Scan for the cell matching the given text and deliver its [X, Y] coordinate at center. 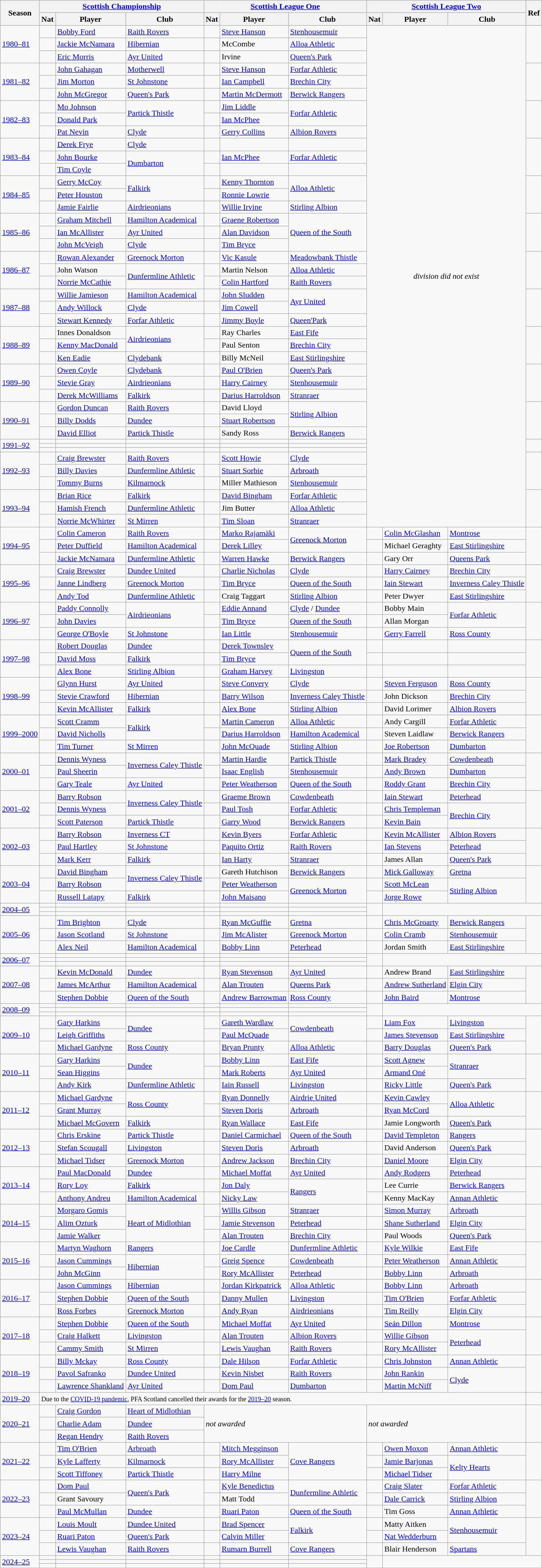
Charlie Adam [90, 1424]
Kevin Byers [254, 834]
Barry Douglas [415, 1047]
2001–02 [20, 809]
Craig Taggart [254, 596]
Irvine [254, 57]
2005–06 [20, 934]
Paul Sheerin [90, 772]
Kyle Benedictus [254, 1486]
Paul O'Brien [254, 370]
Kenny Thornton [254, 182]
Clyde / Dundee [327, 609]
Billy Davies [90, 470]
Tim Brighton [90, 922]
John Dickson [415, 696]
Jim McAlister [254, 934]
Steven Ferguson [415, 684]
Greig Spence [254, 1261]
David Moss [90, 659]
Kyle Wilkie [415, 1248]
Stuart Robertson [254, 420]
Mark Bradey [415, 759]
Morgaro Gomis [90, 1211]
Owen Moxon [415, 1449]
1997–98 [20, 659]
Ryan Stevenson [254, 972]
Ryan McGuffie [254, 922]
Allan Morgan [415, 621]
2023–24 [20, 1536]
2000–01 [20, 771]
Stevie Gray [90, 383]
Tim Turner [90, 746]
Iain Russell [254, 1085]
Kevin Cawley [415, 1098]
Roddy Grant [415, 784]
Matt Todd [254, 1499]
Gerry Farrell [415, 634]
Tim Goss [415, 1511]
Mo Johnson [90, 107]
Norrie McCathie [90, 282]
Jordan Kirkpatrick [254, 1286]
2006–07 [20, 960]
Martin McDermott [254, 94]
Derek Townsley [254, 646]
Paul MacDonald [90, 1173]
Scott McLean [415, 884]
Anthony Andreu [90, 1198]
Charlie Nicholas [254, 571]
Marko Rajamäki [254, 533]
Paul Woods [415, 1236]
Grant Savoury [90, 1499]
1982–83 [20, 119]
1999–2000 [20, 734]
Andrew Barrowman [254, 997]
Glynn Hurst [90, 684]
Martyn Waghorn [90, 1248]
Gary Orr [415, 558]
Shane Sutherland [415, 1223]
2004–05 [20, 909]
Gordon Duncan [90, 408]
Michael Geraghty [415, 546]
Russell Latapy [90, 897]
Bobby Main [415, 609]
1994–95 [20, 546]
Colin McGlashan [415, 533]
Vic Kasule [254, 257]
Armand Oné [415, 1072]
2021–22 [20, 1461]
Mark Roberts [254, 1072]
Daniel Moore [415, 1160]
2012–13 [20, 1148]
Jamie Barjonas [415, 1461]
Paul McQuade [254, 1035]
Craig Halkett [90, 1336]
Hamish French [90, 508]
Ryan McCord [415, 1110]
Isaac English [254, 772]
Graene Robertson [254, 220]
Scott Paterson [90, 822]
Bobby Ford [90, 32]
Meadowbank Thistle [327, 257]
Warren Hawke [254, 558]
Pavol Safranko [90, 1374]
Joe Robertson [415, 746]
Andy Ryan [254, 1311]
Garry Wood [254, 822]
Martin Hardie [254, 759]
Paddy Connolly [90, 609]
1984–85 [20, 195]
Colin Cramb [415, 934]
John Bourke [90, 157]
1990–91 [20, 420]
James McArthur [90, 985]
2008–09 [20, 1010]
Mick Galloway [415, 872]
Michael McGovern [90, 1123]
2018–19 [20, 1374]
Grant Murray [90, 1110]
John Davies [90, 621]
Jorge Rowe [415, 897]
Ross Forbes [90, 1311]
Martin Nelson [254, 270]
David Nicholls [90, 734]
Jimmy Boyle [254, 320]
Brad Spencer [254, 1524]
David Templeton [415, 1135]
Rowan Alexander [90, 257]
Scottish Championship [122, 7]
1993–94 [20, 508]
Ronnie Lowrie [254, 195]
Kenny MacKay [415, 1198]
Ryan Donnelly [254, 1098]
Simon Murray [415, 1211]
David Lorimer [415, 709]
Norrie McWhirter [90, 521]
Scott Cramm [90, 721]
Andy Brown [415, 772]
Pat Nevin [90, 132]
John McGregor [90, 94]
Scott Howie [254, 458]
Harry Milne [254, 1474]
Jamie Stevenson [254, 1223]
John McGinn [90, 1273]
Sandy Ross [254, 433]
division did not exist [446, 276]
Louis Moult [90, 1524]
Jim Morton [90, 82]
Barry Wilson [254, 696]
1983–84 [20, 157]
Innes Donaldson [90, 332]
Season [20, 13]
Andrew Brand [415, 972]
Brian Rice [90, 496]
Kelty Hearts [487, 1468]
Peter Duffield [90, 546]
Gerry Collins [254, 132]
2007–08 [20, 985]
Kevin McDonald [90, 972]
Paul Tosh [254, 809]
John Rankin [415, 1374]
Nat Wedderburn [415, 1536]
Seán Dillon [415, 1323]
Andy Tod [90, 596]
1995–96 [20, 584]
Andy Rodgers [415, 1173]
Jamie Longworth [415, 1123]
Rumarn Burrell [254, 1549]
Mark Kerr [90, 859]
Daniel Carmichael [254, 1135]
Kyle Lafferty [90, 1461]
Graham Harvey [254, 671]
Steven Laidlaw [415, 734]
Scottish League Two [446, 7]
1985–86 [20, 232]
2015–16 [20, 1261]
1980–81 [20, 44]
Kenny MacDonald [90, 345]
Ian McAllister [90, 232]
Rory Loy [90, 1185]
2016–17 [20, 1298]
James Allan [415, 859]
Chris Templeman [415, 809]
Ian Campbell [254, 82]
Graeme Brown [254, 797]
Gary Teale [90, 784]
Colin Hartford [254, 282]
Gareth Wardlaw [254, 1022]
David Anderson [415, 1148]
1989–90 [20, 383]
Alim Ozturk [90, 1223]
John Baird [415, 997]
Jason Scotland [90, 934]
Ken Eadie [90, 357]
Scott Agnew [415, 1060]
Ref [534, 13]
1986–87 [20, 270]
Craig Slater [415, 1486]
Joe Cardle [254, 1248]
1981–82 [20, 82]
Alan Davidson [254, 232]
Billy Dodds [90, 420]
David Lloyd [254, 408]
Ryan Wallace [254, 1123]
2003–04 [20, 884]
Blair Henderson [415, 1549]
1991–92 [20, 445]
Ricky Little [415, 1085]
Martin McNiff [415, 1386]
2002–03 [20, 847]
Dale Hilson [254, 1361]
Janne Lindberg [90, 584]
Motherwell [165, 69]
Alex Neil [90, 947]
Willie Gibson [415, 1336]
Chris Erskine [90, 1135]
Derek Frye [90, 144]
2024–25 [20, 1561]
Billy Mckay [90, 1361]
Jim Liddle [254, 107]
Owen Coyle [90, 370]
2009–10 [20, 1035]
Stevie Crawford [90, 696]
Andrew Sutherland [415, 985]
Queen'Park [327, 320]
2017–18 [20, 1336]
Sean Higgins [90, 1072]
Tim Coyle [90, 170]
Lawrence Shankland [90, 1386]
McCombe [254, 44]
Bryan Prunty [254, 1047]
Eddie Annand [254, 609]
Ian Little [254, 634]
Stewart Kennedy [90, 320]
Kevin Bain [415, 822]
Cammy Smith [90, 1348]
Kevin Nisbet [254, 1374]
Billy McNeil [254, 357]
Chris Johnston [415, 1361]
Steve Convery [254, 684]
James Stevenson [415, 1035]
2011–12 [20, 1110]
Leigh Griffiths [90, 1035]
Paul Hartley [90, 847]
Ian Harty [254, 859]
Andrew Jackson [254, 1160]
2019–20 [20, 1399]
Jim Cowell [254, 307]
Calvin Miller [254, 1536]
Donald Park [90, 119]
John McVeigh [90, 245]
Stuart Sorbie [254, 470]
1996–97 [20, 621]
1992–93 [20, 470]
2020–21 [20, 1424]
Tim Sloan [254, 521]
1998–99 [20, 696]
John Maisano [254, 897]
Lee Currie [415, 1185]
Paul McMullan [90, 1511]
Tommy Burns [90, 483]
Nicky Law [254, 1198]
Miller Mathieson [254, 483]
Gareth Hutchison [254, 872]
Ian Stevens [415, 847]
Airdrie United [327, 1098]
Andy Cargill [415, 721]
Eric Morris [90, 57]
2013–14 [20, 1185]
Ray Charles [254, 332]
John McQuade [254, 746]
Robert Douglas [90, 646]
David Elliot [90, 433]
Jamie Fairlie [90, 207]
Derek Lilley [254, 546]
Peter Houston [90, 195]
Liam Fox [415, 1022]
Dale Carrick [415, 1499]
Regan Hendry [90, 1436]
Mitch Megginson [254, 1449]
John Watson [90, 270]
Colin Cameron [90, 533]
Matty Aitken [415, 1524]
Jim Butter [254, 508]
Stefan Scougall [90, 1148]
Graham Mitchell [90, 220]
Due to the COVID-19 pandemic, PFA Scotland cancelled their awards for the 2019–20 season. [283, 1399]
Jon Daly [254, 1185]
Derek McWilliams [90, 395]
2022–23 [20, 1499]
Peter Dwyer [415, 596]
John Sludden [254, 295]
John Gahagan [90, 69]
Paul Senton [254, 345]
Scott Tiffoney [90, 1474]
George O'Boyle [90, 634]
Willis Gibson [254, 1211]
Craig Gordon [90, 1411]
2014–15 [20, 1223]
Willie Jamieson [90, 295]
Spartans [487, 1549]
1988–89 [20, 345]
Scottish League One [285, 7]
Inverness CT [165, 834]
Andy Kirk [90, 1085]
Willie Irvine [254, 207]
Paquito Ortiz [254, 847]
Danny Mullen [254, 1298]
Gerry McCoy [90, 182]
Jamie Walker [90, 1236]
Tim Reilly [415, 1311]
Chris McGroarty [415, 922]
1987–88 [20, 307]
Jordan Smith [415, 947]
Andy Willock [90, 307]
2010–11 [20, 1072]
Martin Cameron [254, 721]
